Return [x, y] of the center of cell containing provided text 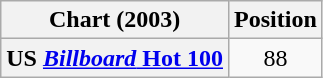
US Billboard Hot 100 [115, 58]
Position [276, 20]
Chart (2003) [115, 20]
88 [276, 58]
